Find where the given text appears and provide that cell's center as (x, y) coordinate. 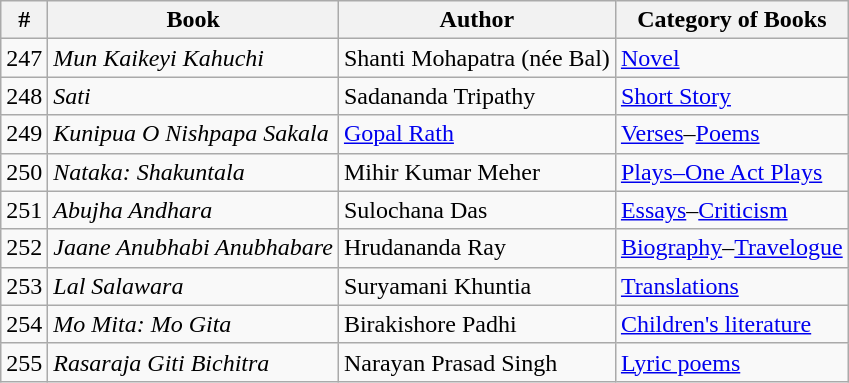
248 (24, 96)
Abujha Andhara (194, 210)
247 (24, 58)
Lal Salawara (194, 286)
250 (24, 172)
Children's literature (732, 324)
Sadananda Tripathy (476, 96)
254 (24, 324)
Lyric poems (732, 362)
Verses–Poems (732, 134)
Kunipua O Nishpapa Sakala (194, 134)
Jaane Anubhabi Anubhabare (194, 248)
Birakishore Padhi (476, 324)
Author (476, 20)
Essays–Criticism (732, 210)
Short Story (732, 96)
Biography–Travelogue (732, 248)
Rasaraja Giti Bichitra (194, 362)
Category of Books (732, 20)
Gopal Rath (476, 134)
Hrudananda Ray (476, 248)
Mun Kaikeyi Kahuchi (194, 58)
Plays–One Act Plays (732, 172)
Novel (732, 58)
Nataka: Shakuntala (194, 172)
Mo Mita: Mo Gita (194, 324)
Narayan Prasad Singh (476, 362)
# (24, 20)
Sati (194, 96)
Mihir Kumar Meher (476, 172)
251 (24, 210)
Translations (732, 286)
Suryamani Khuntia (476, 286)
253 (24, 286)
Shanti Mohapatra (née Bal) (476, 58)
249 (24, 134)
255 (24, 362)
252 (24, 248)
Book (194, 20)
Sulochana Das (476, 210)
